Scan for the cell matching the given text and deliver its [X, Y] coordinate at center. 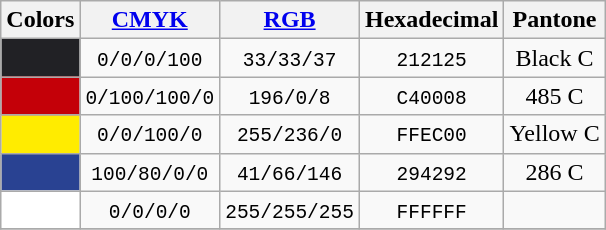
Black C [554, 58]
Colors [40, 20]
Pantone [554, 20]
Yellow C [554, 134]
100/80/0/0 [150, 172]
0/100/100/0 [150, 96]
0/0/0/100 [150, 58]
FFFFFF [431, 210]
0/0/100/0 [150, 134]
CMYK [150, 20]
RGB [290, 20]
41/66/146 [290, 172]
196/0/8 [290, 96]
212125 [431, 58]
Hexadecimal [431, 20]
255/255/255 [290, 210]
FFEC00 [431, 134]
485 C [554, 96]
33/33/37 [290, 58]
0/0/0/0 [150, 210]
255/236/0 [290, 134]
C40008 [431, 96]
294292 [431, 172]
286 C [554, 172]
